Output the (X, Y) coordinate of the center of the cell containing the given text.  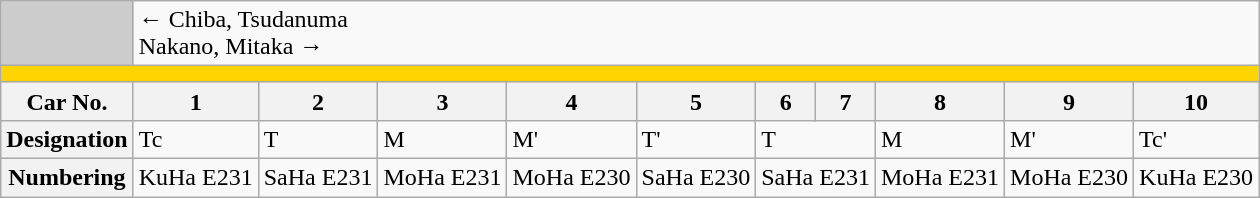
4 (572, 101)
Designation (67, 139)
Tc' (1196, 139)
KuHa E231 (196, 177)
1 (196, 101)
Car No. (67, 101)
KuHa E230 (1196, 177)
8 (940, 101)
2 (318, 101)
3 (442, 101)
7 (846, 101)
9 (1070, 101)
10 (1196, 101)
Numbering (67, 177)
← Chiba, TsudanumaNakano, Mitaka → (696, 34)
T' (696, 139)
5 (696, 101)
Tc (196, 139)
6 (786, 101)
SaHa E230 (696, 177)
